Determine the [X, Y] coordinate at the center of the cell enclosing the given text.  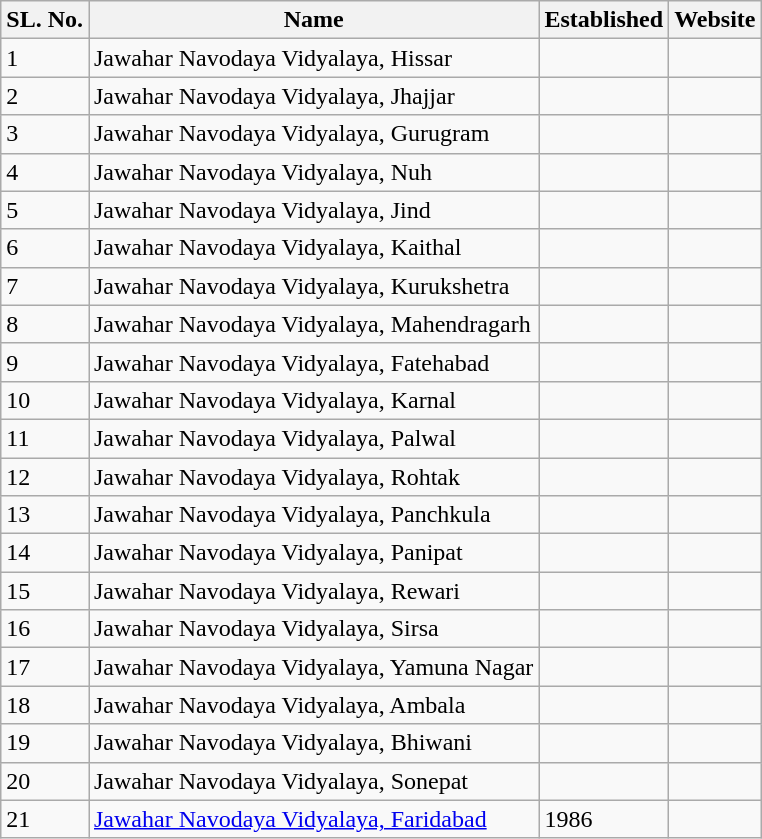
Jawahar Navodaya Vidyalaya, Gurugram [313, 134]
Established [604, 20]
8 [45, 324]
Jawahar Navodaya Vidyalaya, Sirsa [313, 629]
1986 [604, 819]
5 [45, 210]
Jawahar Navodaya Vidyalaya, Rewari [313, 591]
4 [45, 172]
Jawahar Navodaya Vidyalaya, Fatehabad [313, 362]
Jawahar Navodaya Vidyalaya, Yamuna Nagar [313, 667]
3 [45, 134]
11 [45, 438]
15 [45, 591]
1 [45, 58]
Website [715, 20]
Jawahar Navodaya Vidyalaya, Hissar [313, 58]
Jawahar Navodaya Vidyalaya, Karnal [313, 400]
Jawahar Navodaya Vidyalaya, Nuh [313, 172]
10 [45, 400]
6 [45, 248]
Jawahar Navodaya Vidyalaya, Rohtak [313, 477]
Jawahar Navodaya Vidyalaya, Kaithal [313, 248]
Jawahar Navodaya Vidyalaya, Palwal [313, 438]
Jawahar Navodaya Vidyalaya, Jhajjar [313, 96]
Jawahar Navodaya Vidyalaya, Mahendragarh [313, 324]
Jawahar Navodaya Vidyalaya, Jind [313, 210]
Jawahar Navodaya Vidyalaya, Bhiwani [313, 743]
19 [45, 743]
Jawahar Navodaya Vidyalaya, Ambala [313, 705]
9 [45, 362]
14 [45, 553]
7 [45, 286]
Jawahar Navodaya Vidyalaya, Faridabad [313, 819]
Jawahar Navodaya Vidyalaya, Sonepat [313, 781]
SL. No. [45, 20]
12 [45, 477]
Jawahar Navodaya Vidyalaya, Panchkula [313, 515]
Jawahar Navodaya Vidyalaya, Panipat [313, 553]
20 [45, 781]
Name [313, 20]
17 [45, 667]
Jawahar Navodaya Vidyalaya, Kurukshetra [313, 286]
18 [45, 705]
2 [45, 96]
21 [45, 819]
16 [45, 629]
13 [45, 515]
